Search for the cell housing the specified text and yield its (X, Y) center coordinate. 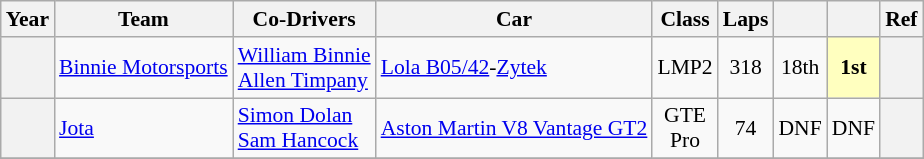
Ref (901, 19)
1st (854, 68)
Team (144, 19)
William Binnie Allen Timpany (304, 68)
Binnie Motorsports (144, 68)
18th (800, 68)
Jota (144, 128)
74 (746, 128)
318 (746, 68)
LMP2 (684, 68)
Class (684, 19)
GTEPro (684, 128)
Aston Martin V8 Vantage GT2 (514, 128)
Co-Drivers (304, 19)
Simon Dolan Sam Hancock (304, 128)
Lola B05/42-Zytek (514, 68)
Year (28, 19)
Laps (746, 19)
Car (514, 19)
